Pinpoint the cell where the given text exists, returning its (x, y) midpoint coordinate. 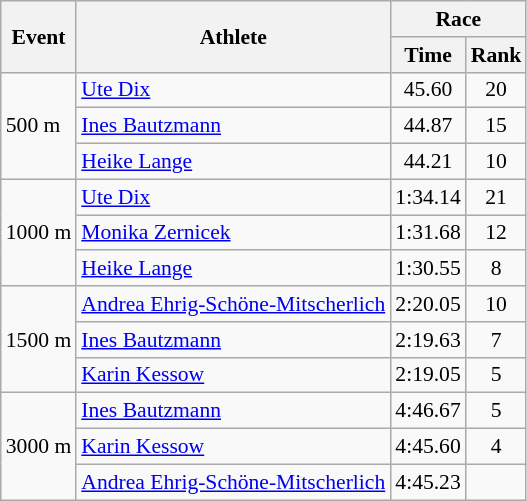
1:34.14 (428, 197)
1500 m (38, 340)
4:45.60 (428, 447)
15 (496, 126)
Time (428, 55)
7 (496, 340)
Monika Zernicek (233, 233)
44.21 (428, 162)
1:30.55 (428, 269)
Race (458, 19)
4:46.67 (428, 411)
12 (496, 233)
3000 m (38, 446)
1:31.68 (428, 233)
21 (496, 197)
1000 m (38, 232)
2:19.63 (428, 340)
Athlete (233, 36)
Rank (496, 55)
8 (496, 269)
4 (496, 447)
500 m (38, 126)
45.60 (428, 90)
20 (496, 90)
2:20.05 (428, 304)
2:19.05 (428, 375)
4:45.23 (428, 482)
44.87 (428, 126)
Event (38, 36)
